Provide the [x, y] coordinate of the cell's center where the given text is located.  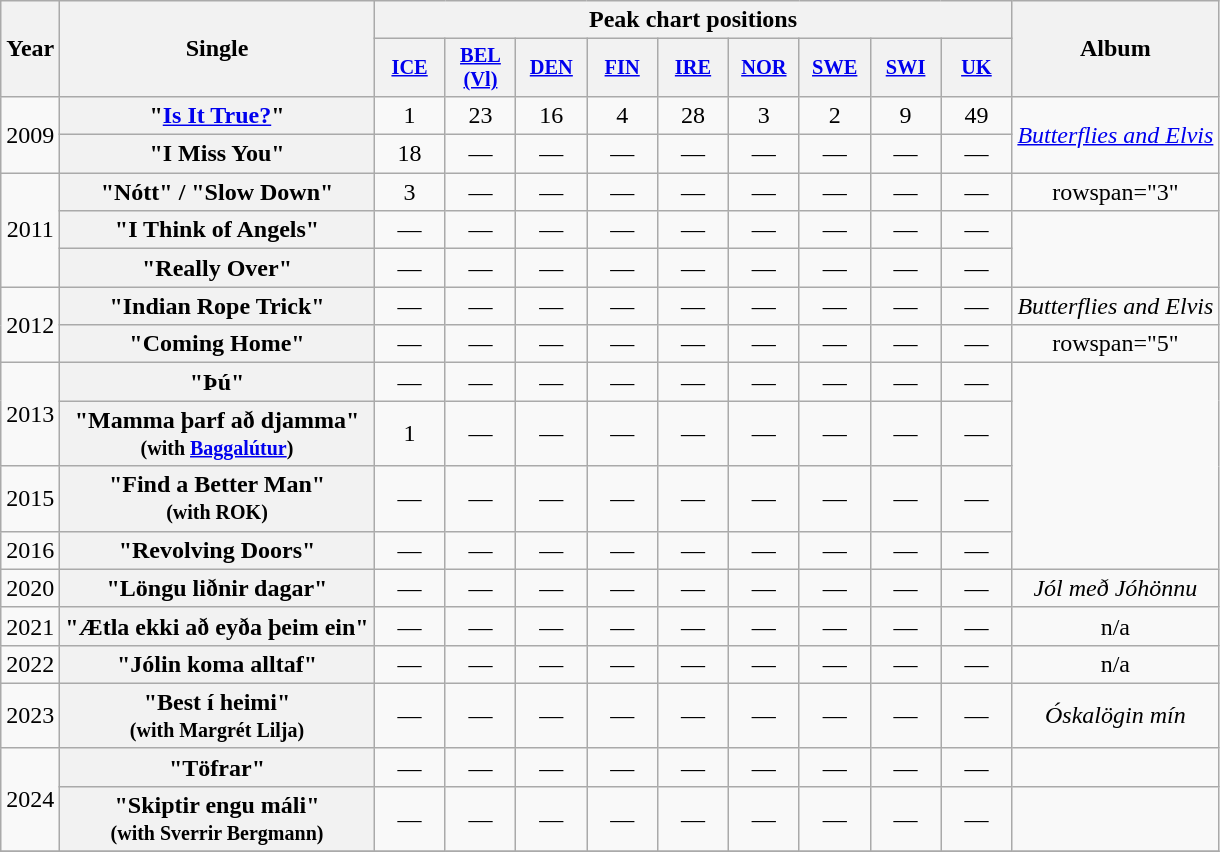
"Töfrar" [217, 767]
2022 [30, 664]
2009 [30, 134]
2015 [30, 498]
"Skiptir engu máli"(with Sverrir Bergmann) [217, 818]
"Coming Home" [217, 344]
"Jólin koma alltaf" [217, 664]
2020 [30, 588]
"Indian Rope Trick" [217, 306]
NOR [764, 68]
2013 [30, 414]
IRE [694, 68]
2024 [30, 800]
2021 [30, 626]
SWI [906, 68]
"Revolving Doors" [217, 550]
Year [30, 49]
Single [217, 49]
Peak chart positions [693, 20]
Jól með Jóhönnu [1116, 588]
2012 [30, 325]
SWE [834, 68]
"Nótt" / "Slow Down" [217, 192]
49 [976, 115]
"Find a Better Man" (with ROK) [217, 498]
"Mamma þarf að djamma" (with Baggalútur) [217, 434]
2 [834, 115]
"Löngu liðnir dagar" [217, 588]
DEN [552, 68]
Album [1116, 49]
4 [622, 115]
18 [410, 154]
2011 [30, 230]
rowspan="3" [1116, 192]
16 [552, 115]
23 [480, 115]
"Þú" [217, 382]
2016 [30, 550]
"Best í heimi" (with Margrét Lilja) [217, 716]
ICE [410, 68]
Óskalögin mín [1116, 716]
UK [976, 68]
"Is It True?" [217, 115]
rowspan="5" [1116, 344]
9 [906, 115]
"I Miss You" [217, 154]
FIN [622, 68]
BEL (Vl) [480, 68]
28 [694, 115]
2023 [30, 716]
"Ætla ekki að eyða þeim ein" [217, 626]
"I Think of Angels" [217, 230]
"Really Over" [217, 268]
